Extract the (x, y) coordinate from the center of the cell holding the provided text.  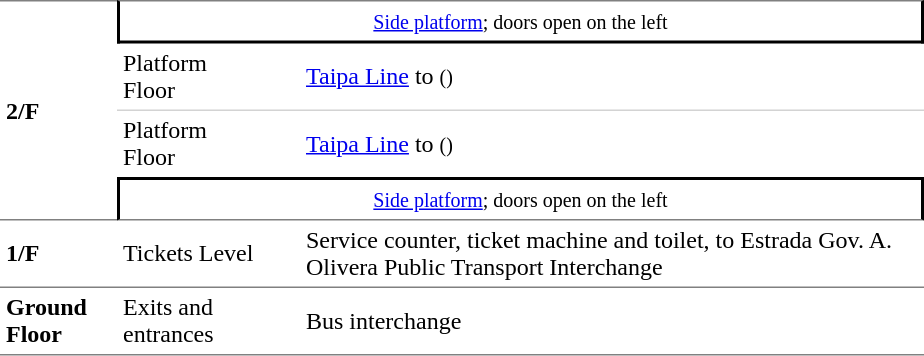
1/F (58, 254)
Ground Floor (58, 322)
Bus interchange (612, 322)
Tickets Level (208, 254)
2/F (58, 110)
Service counter, ticket machine and toilet, to Estrada Gov. A. Olivera Public Transport Interchange (612, 254)
Exits and entrances (208, 322)
